Detect which cell encompasses the target text, then output its (x, y) center coordinate. 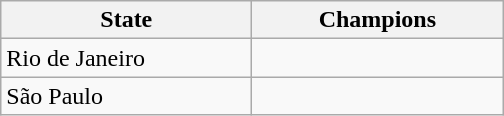
Rio de Janeiro (126, 58)
State (126, 20)
São Paulo (126, 96)
Champions (378, 20)
